Return [x, y] of the center of cell containing provided text 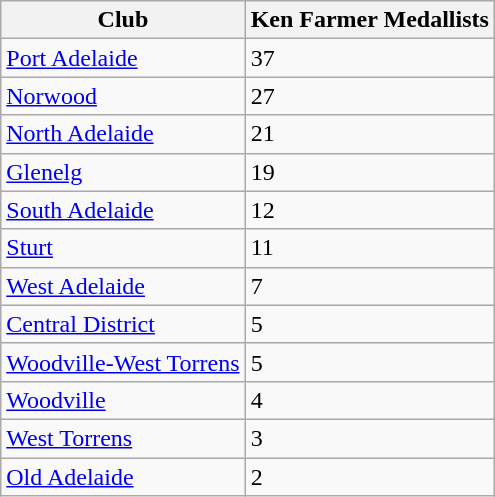
Central District [123, 324]
21 [370, 134]
2 [370, 477]
Glenelg [123, 172]
Woodville [123, 400]
7 [370, 286]
North Adelaide [123, 134]
Sturt [123, 248]
South Adelaide [123, 210]
19 [370, 172]
Old Adelaide [123, 477]
West Adelaide [123, 286]
4 [370, 400]
Woodville-West Torrens [123, 362]
3 [370, 438]
West Torrens [123, 438]
Ken Farmer Medallists [370, 20]
12 [370, 210]
37 [370, 58]
11 [370, 248]
Club [123, 20]
Port Adelaide [123, 58]
Norwood [123, 96]
27 [370, 96]
